Provide the [X, Y] coordinate of the cell's center where the given text is located.  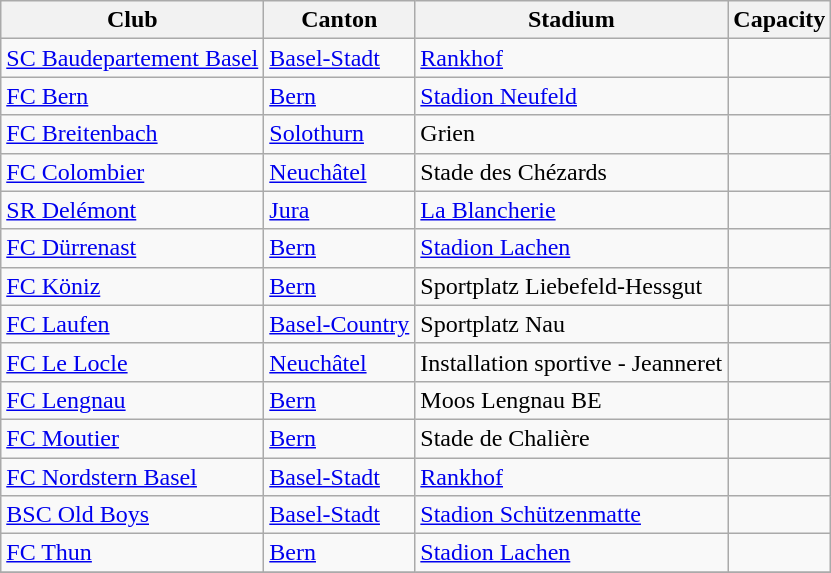
Basel-Country [340, 324]
Stade des Chézards [572, 172]
Jura [340, 210]
FC Dürrenast [132, 248]
Club [132, 20]
Stadion Schützenmatte [572, 515]
Stadium [572, 20]
FC Breitenbach [132, 134]
Moos Lengnau BE [572, 400]
La Blancherie [572, 210]
Grien [572, 134]
FC Thun [132, 553]
Installation sportive - Jeanneret [572, 362]
FC Lengnau [132, 400]
Stadion Neufeld [572, 96]
Sportplatz Liebefeld-Hessgut [572, 286]
Stade de Chalière [572, 438]
BSC Old Boys [132, 515]
FC Bern [132, 96]
SC Baudepartement Basel [132, 58]
FC Moutier [132, 438]
FC Nordstern Basel [132, 477]
Solothurn [340, 134]
SR Delémont [132, 210]
Canton [340, 20]
Sportplatz Nau [572, 324]
FC Le Locle [132, 362]
FC Colombier [132, 172]
FC Laufen [132, 324]
FC Köniz [132, 286]
Capacity [780, 20]
